Return (X, Y) of the center of cell containing provided text 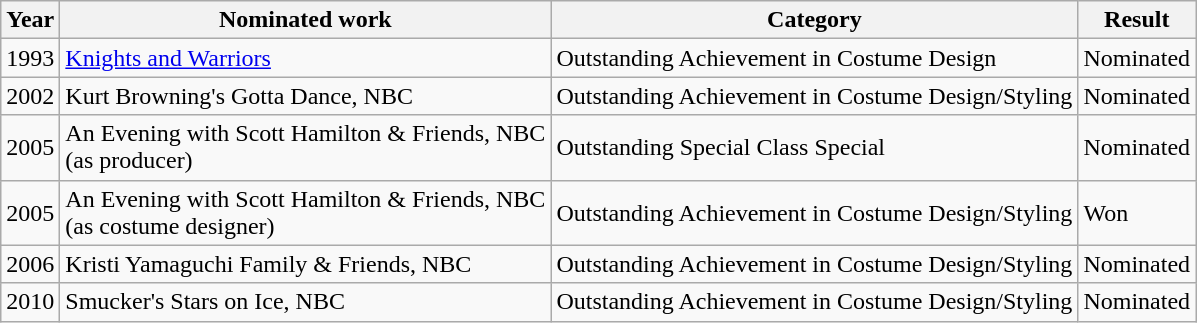
2002 (30, 96)
Result (1137, 20)
Won (1137, 212)
Nominated work (306, 20)
Smucker's Stars on Ice, NBC (306, 302)
Category (814, 20)
An Evening with Scott Hamilton & Friends, NBC (as producer) (306, 148)
2006 (30, 264)
Kristi Yamaguchi Family & Friends, NBC (306, 264)
Kurt Browning's Gotta Dance, NBC (306, 96)
Year (30, 20)
2010 (30, 302)
Outstanding Achievement in Costume Design (814, 58)
1993 (30, 58)
An Evening with Scott Hamilton & Friends, NBC (as costume designer) (306, 212)
Outstanding Special Class Special (814, 148)
Knights and Warriors (306, 58)
